For the text-containing cell, return its midpoint in (x, y) coordinate format. 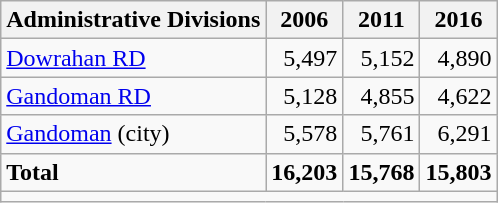
4,622 (458, 96)
15,803 (458, 172)
4,855 (382, 96)
6,291 (458, 134)
Gandoman (city) (134, 134)
5,578 (304, 134)
16,203 (304, 172)
5,128 (304, 96)
15,768 (382, 172)
Administrative Divisions (134, 20)
2006 (304, 20)
4,890 (458, 58)
2011 (382, 20)
Total (134, 172)
5,497 (304, 58)
5,152 (382, 58)
Dowrahan RD (134, 58)
5,761 (382, 134)
2016 (458, 20)
Gandoman RD (134, 96)
